Capture the cell that displays the provided text and extract its (x, y) central coordinate. 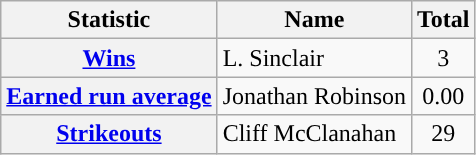
Statistic (109, 20)
L. Sinclair (314, 58)
Total (444, 20)
Jonathan Robinson (314, 96)
0.00 (444, 96)
29 (444, 134)
Cliff McClanahan (314, 134)
Wins (109, 58)
3 (444, 58)
Name (314, 20)
Strikeouts (109, 134)
Earned run average (109, 96)
